Pinpoint the cell where the given text exists, returning its [x, y] midpoint coordinate. 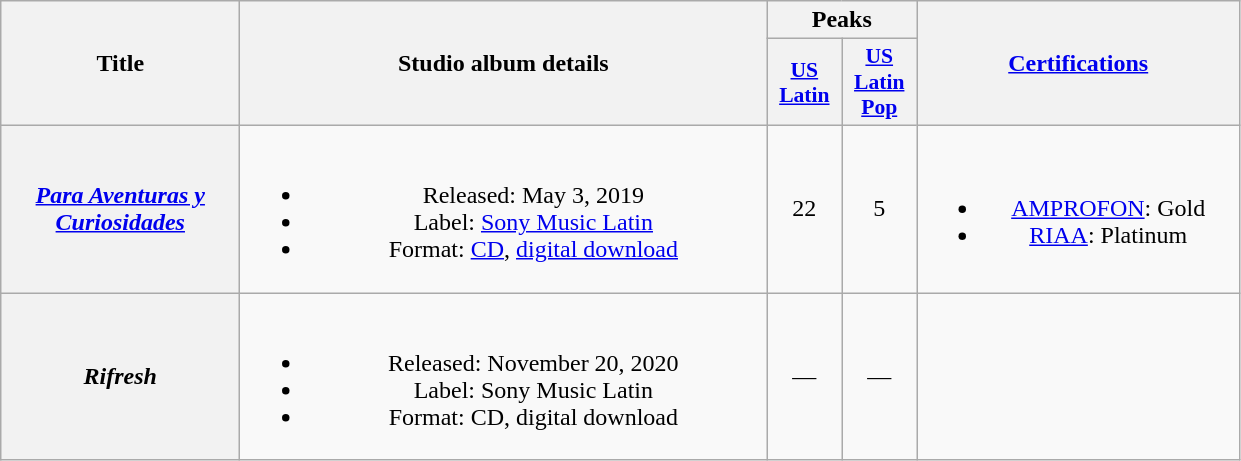
Released: May 3, 2019Label: Sony Music LatinFormat: CD, digital download [504, 208]
AMPROFON: GoldRIAA: Platinum [1078, 208]
USLatinPop [880, 82]
Studio album details [504, 64]
Rifresh [120, 376]
Peaks [842, 20]
Title [120, 64]
Para Aventuras y Curiosidades [120, 208]
22 [804, 208]
Certifications [1078, 64]
USLatin [804, 82]
Released: November 20, 2020Label: Sony Music LatinFormat: CD, digital download [504, 376]
5 [880, 208]
